From the cell containing the given text, extract its center point as (x, y) coordinate. 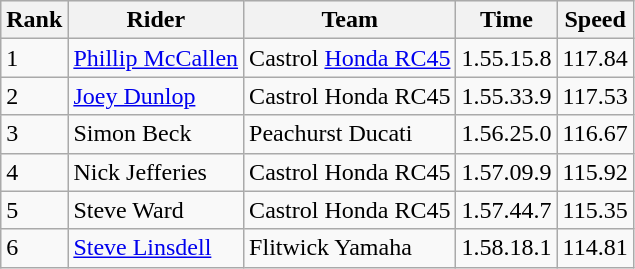
1.57.09.9 (506, 172)
5 (34, 210)
Flitwick Yamaha (350, 248)
Steve Linsdell (156, 248)
6 (34, 248)
Joey Dunlop (156, 96)
Simon Beck (156, 134)
1 (34, 58)
114.81 (595, 248)
Nick Jefferies (156, 172)
117.84 (595, 58)
1.56.25.0 (506, 134)
1.57.44.7 (506, 210)
3 (34, 134)
4 (34, 172)
Phillip McCallen (156, 58)
1.55.15.8 (506, 58)
Team (350, 20)
Speed (595, 20)
115.92 (595, 172)
Rider (156, 20)
117.53 (595, 96)
Steve Ward (156, 210)
2 (34, 96)
Peachurst Ducati (350, 134)
115.35 (595, 210)
1.58.18.1 (506, 248)
Time (506, 20)
Rank (34, 20)
1.55.33.9 (506, 96)
116.67 (595, 134)
